For the text-containing cell, return its midpoint in (x, y) coordinate format. 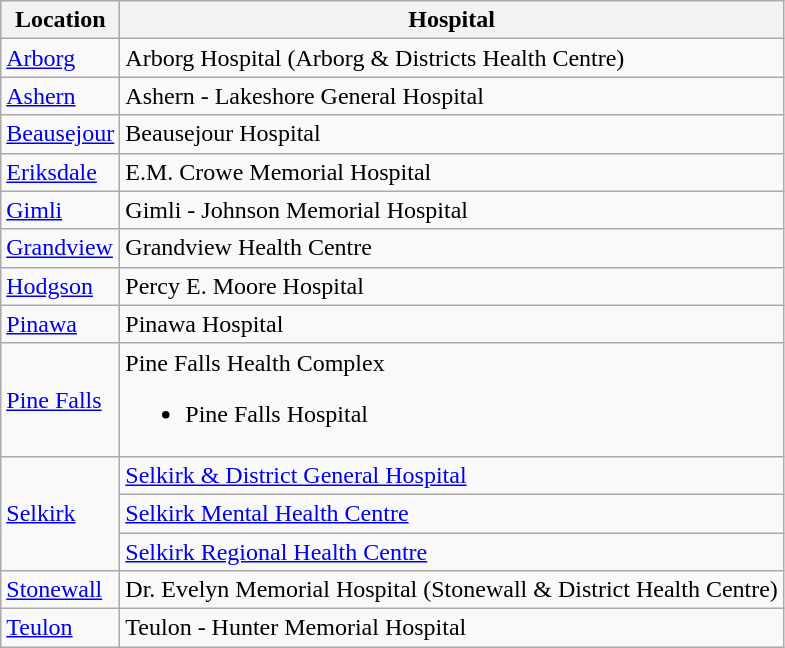
Grandview Health Centre (452, 248)
Gimli (60, 210)
Pinawa Hospital (452, 324)
Selkirk (60, 513)
Arborg Hospital (Arborg & Districts Health Centre) (452, 58)
Ashern - Lakeshore General Hospital (452, 96)
E.M. Crowe Memorial Hospital (452, 172)
Selkirk Mental Health Centre (452, 513)
Teulon - Hunter Memorial Hospital (452, 628)
Beausejour (60, 134)
Pine Falls (60, 400)
Selkirk & District General Hospital (452, 475)
Teulon (60, 628)
Pinawa (60, 324)
Ashern (60, 96)
Hodgson (60, 286)
Beausejour Hospital (452, 134)
Gimli - Johnson Memorial Hospital (452, 210)
Location (60, 20)
Arborg (60, 58)
Grandview (60, 248)
Dr. Evelyn Memorial Hospital (Stonewall & District Health Centre) (452, 590)
Selkirk Regional Health Centre (452, 551)
Percy E. Moore Hospital (452, 286)
Stonewall (60, 590)
Hospital (452, 20)
Pine Falls Health ComplexPine Falls Hospital (452, 400)
Eriksdale (60, 172)
